Return (X, Y) of the center of cell containing provided text 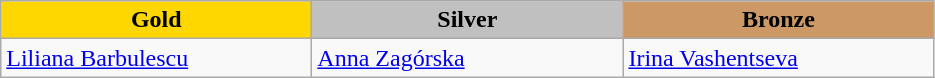
Bronze (778, 20)
Silver (468, 20)
Liliana Barbulescu (156, 58)
Gold (156, 20)
Anna Zagórska (468, 58)
Irina Vashentseva (778, 58)
